Output the [x, y] coordinate of the center of the cell containing the given text.  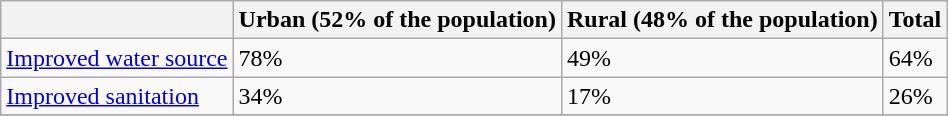
26% [915, 96]
78% [397, 58]
17% [722, 96]
64% [915, 58]
34% [397, 96]
49% [722, 58]
Improved sanitation [117, 96]
Improved water source [117, 58]
Total [915, 20]
Urban (52% of the population) [397, 20]
Rural (48% of the population) [722, 20]
